Search for the cell housing the specified text and yield its [X, Y] center coordinate. 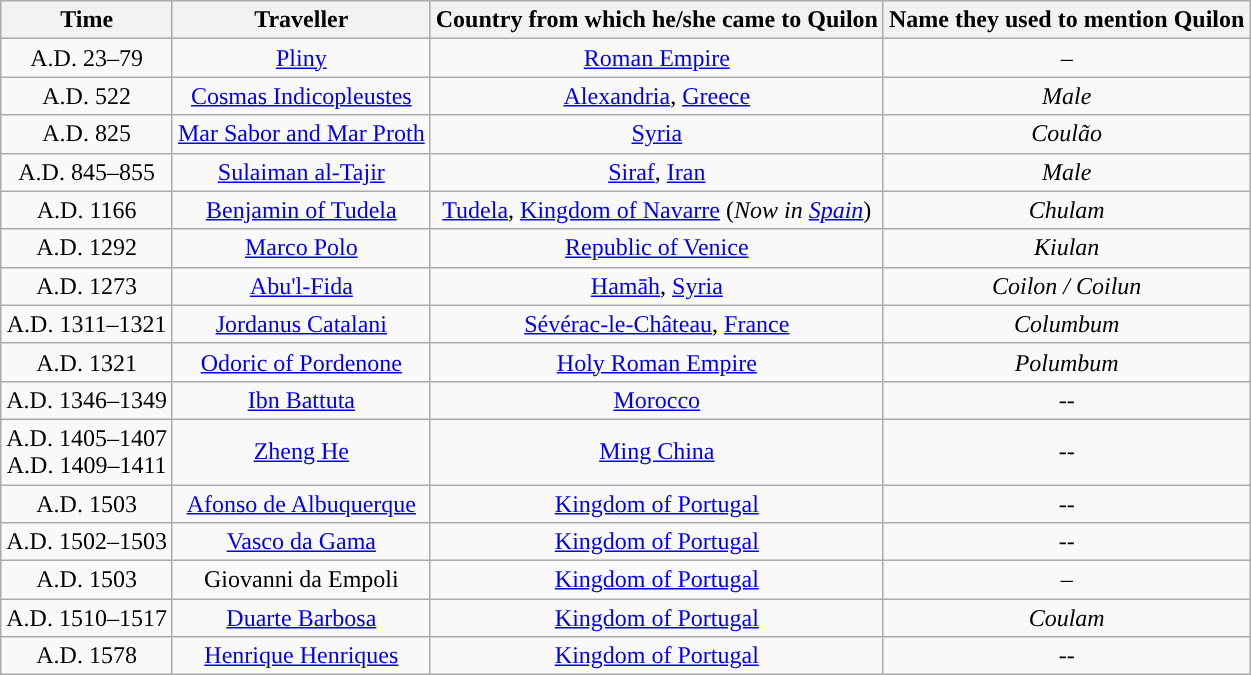
Holy Roman Empire [656, 362]
Pliny [301, 58]
Marco Polo [301, 248]
Abu'l-Fida [301, 286]
Henrique Henriques [301, 656]
A.D. 1311–1321 [87, 324]
Cosmas Indicopleustes [301, 96]
Time [87, 20]
Ibn Battuta [301, 400]
Roman Empire [656, 58]
A.D. 1292 [87, 248]
A.D. 1321 [87, 362]
Coilon / Coilun [1066, 286]
Giovanni da Empoli [301, 580]
Traveller [301, 20]
Coulão [1066, 134]
Siraf, Iran [656, 172]
Name they used to mention Quilon [1066, 20]
Kiulan [1066, 248]
Columbum [1066, 324]
A.D. 23–79 [87, 58]
A.D. 1346–1349 [87, 400]
Odoric of Pordenone [301, 362]
Tudela, Kingdom of Navarre (Now in Spain) [656, 210]
Ming China [656, 452]
Morocco [656, 400]
Benjamin of Tudela [301, 210]
A.D. 1502–1503 [87, 542]
A.D. 825 [87, 134]
Zheng He [301, 452]
A.D. 1273 [87, 286]
Afonso de Albuquerque [301, 503]
Duarte Barbosa [301, 618]
Chulam [1066, 210]
A.D. 845–855 [87, 172]
Polumbum [1066, 362]
Sulaiman al-Tajir [301, 172]
Sévérac-le-Château, France [656, 324]
Syria [656, 134]
Alexandria, Greece [656, 96]
Vasco da Gama [301, 542]
Country from which he/she came to Quilon [656, 20]
A.D. 1578 [87, 656]
Coulam [1066, 618]
Republic of Venice [656, 248]
A.D. 1166 [87, 210]
A.D. 1405–1407 A.D. 1409–1411 [87, 452]
Hamāh, Syria [656, 286]
A.D. 522 [87, 96]
A.D. 1510–1517 [87, 618]
Jordanus Catalani [301, 324]
Mar Sabor and Mar Proth [301, 134]
